Locate the cell with the specified text and output its [X, Y] center coordinate. 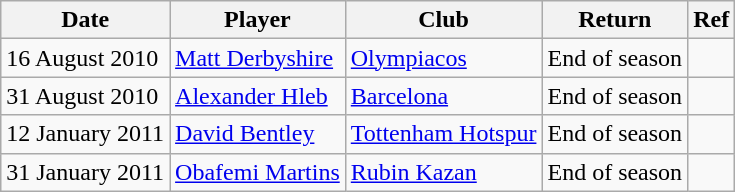
Tottenham Hotspur [444, 134]
31 August 2010 [86, 96]
12 January 2011 [86, 134]
31 January 2011 [86, 172]
Rubin Kazan [444, 172]
Date [86, 20]
Alexander Hleb [258, 96]
David Bentley [258, 134]
Barcelona [444, 96]
Obafemi Martins [258, 172]
Olympiacos [444, 58]
Player [258, 20]
Matt Derbyshire [258, 58]
16 August 2010 [86, 58]
Return [615, 20]
Club [444, 20]
Ref [712, 20]
